Output the (x, y) coordinate of the center of the cell containing the given text.  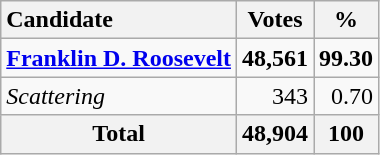
99.30 (346, 58)
Total (119, 134)
0.70 (346, 96)
Franklin D. Roosevelt (119, 58)
48,904 (274, 134)
100 (346, 134)
Votes (274, 20)
343 (274, 96)
Candidate (119, 20)
Scattering (119, 96)
48,561 (274, 58)
% (346, 20)
